Identify which cell holds the provided text, then report its [X, Y] central coordinate. 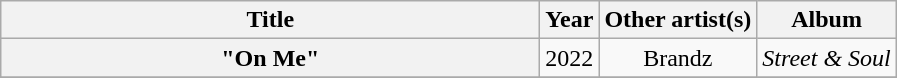
Album [827, 20]
Other artist(s) [678, 20]
Title [270, 20]
Street & Soul [827, 58]
Year [570, 20]
"On Me" [270, 58]
Brandz [678, 58]
2022 [570, 58]
